Return the (X, Y) coordinate for the center point of the cell that contains the specified text.  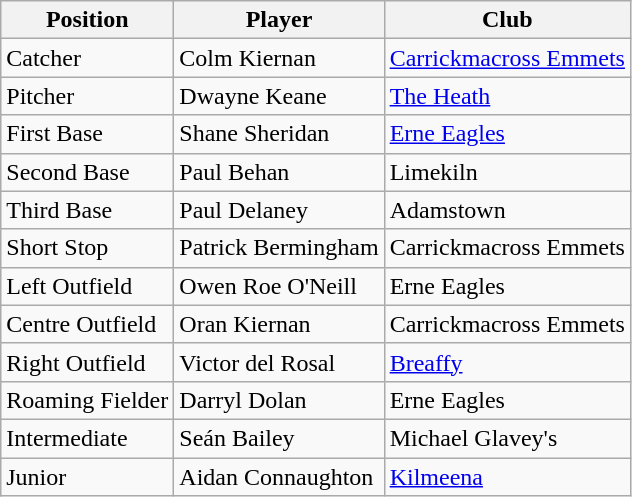
Player (279, 20)
Kilmeena (507, 477)
Pitcher (88, 96)
Seán Bailey (279, 438)
Adamstown (507, 210)
Patrick Bermingham (279, 248)
Paul Behan (279, 172)
Paul Delaney (279, 210)
Catcher (88, 58)
Dwayne Keane (279, 96)
Shane Sheridan (279, 134)
Second Base (88, 172)
Centre Outfield (88, 324)
Intermediate (88, 438)
Aidan Connaughton (279, 477)
Junior (88, 477)
Short Stop (88, 248)
Oran Kiernan (279, 324)
Darryl Dolan (279, 400)
Breaffy (507, 362)
Michael Glavey's (507, 438)
Position (88, 20)
Left Outfield (88, 286)
First Base (88, 134)
Right Outfield (88, 362)
Victor del Rosal (279, 362)
Club (507, 20)
The Heath (507, 96)
Colm Kiernan (279, 58)
Third Base (88, 210)
Roaming Fielder (88, 400)
Owen Roe O'Neill (279, 286)
Limekiln (507, 172)
